Pinpoint the cell where the given text exists, returning its (X, Y) midpoint coordinate. 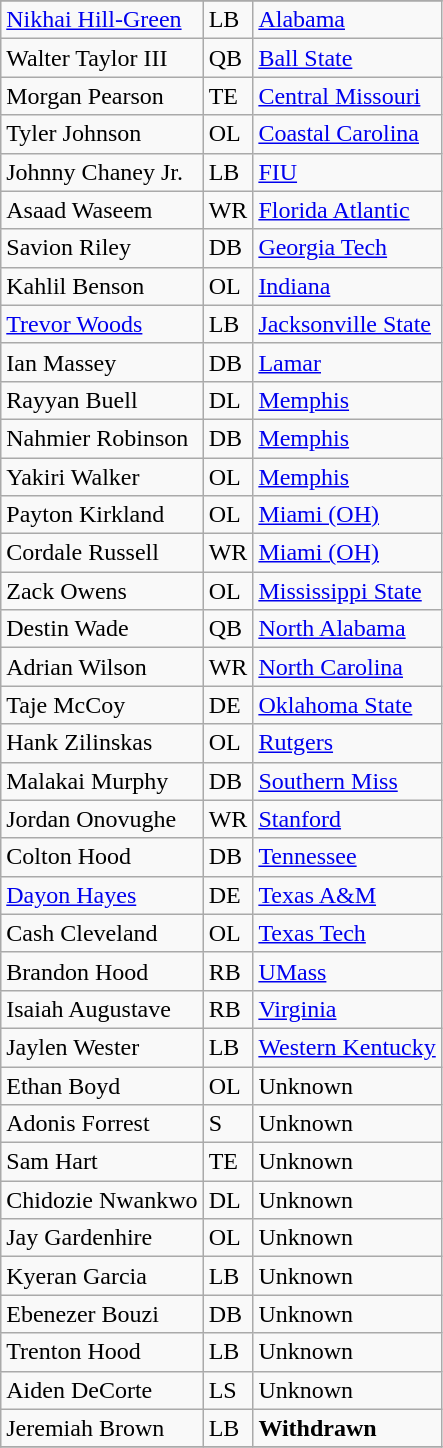
Texas A&M (347, 895)
Florida Atlantic (347, 210)
Rutgers (347, 743)
Payton Kirkland (102, 515)
LS (228, 1390)
Savion Riley (102, 248)
Hank Zilinskas (102, 743)
Georgia Tech (347, 248)
Trenton Hood (102, 1352)
North Carolina (347, 667)
Isaiah Augustave (102, 1009)
Walter Taylor III (102, 58)
Asaad Waseem (102, 210)
Ethan Boyd (102, 1085)
Yakiri Walker (102, 477)
Chidozie Nwankwo (102, 1200)
Ball State (347, 58)
Malakai Murphy (102, 781)
Nahmier Robinson (102, 438)
Sam Hart (102, 1162)
Oklahoma State (347, 705)
Kyeran Garcia (102, 1276)
Cordale Russell (102, 553)
Western Kentucky (347, 1047)
Jacksonville State (347, 324)
Kahlil Benson (102, 286)
Southern Miss (347, 781)
Johnny Chaney Jr. (102, 172)
Jordan Onovughe (102, 819)
Indiana (347, 286)
Withdrawn (347, 1428)
Colton Hood (102, 857)
Ian Massey (102, 362)
Texas Tech (347, 933)
Brandon Hood (102, 971)
Adonis Forrest (102, 1124)
Adrian Wilson (102, 667)
Dayon Hayes (102, 895)
Tyler Johnson (102, 134)
Aiden DeCorte (102, 1390)
Trevor Woods (102, 324)
Alabama (347, 20)
S (228, 1124)
Rayyan Buell (102, 400)
Destin Wade (102, 629)
FIU (347, 172)
Nikhai Hill-Green (102, 20)
Taje McCoy (102, 705)
Morgan Pearson (102, 96)
Lamar (347, 362)
Cash Cleveland (102, 933)
Virginia (347, 1009)
North Alabama (347, 629)
Tennessee (347, 857)
Mississippi State (347, 591)
Ebenezer Bouzi (102, 1314)
Stanford (347, 819)
Zack Owens (102, 591)
Jay Gardenhire (102, 1238)
UMass (347, 971)
Coastal Carolina (347, 134)
Central Missouri (347, 96)
Jaylen Wester (102, 1047)
Jeremiah Brown (102, 1428)
